Find where the given text appears and provide that cell's center as (x, y) coordinate. 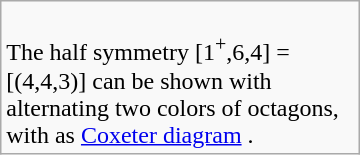
The half symmetry [1+,6,4] = [(4,4,3)] can be shown with alternating two colors of octagons, with as Coxeter diagram . (180, 78)
